Find where the given text appears and provide that cell's center as (x, y) coordinate. 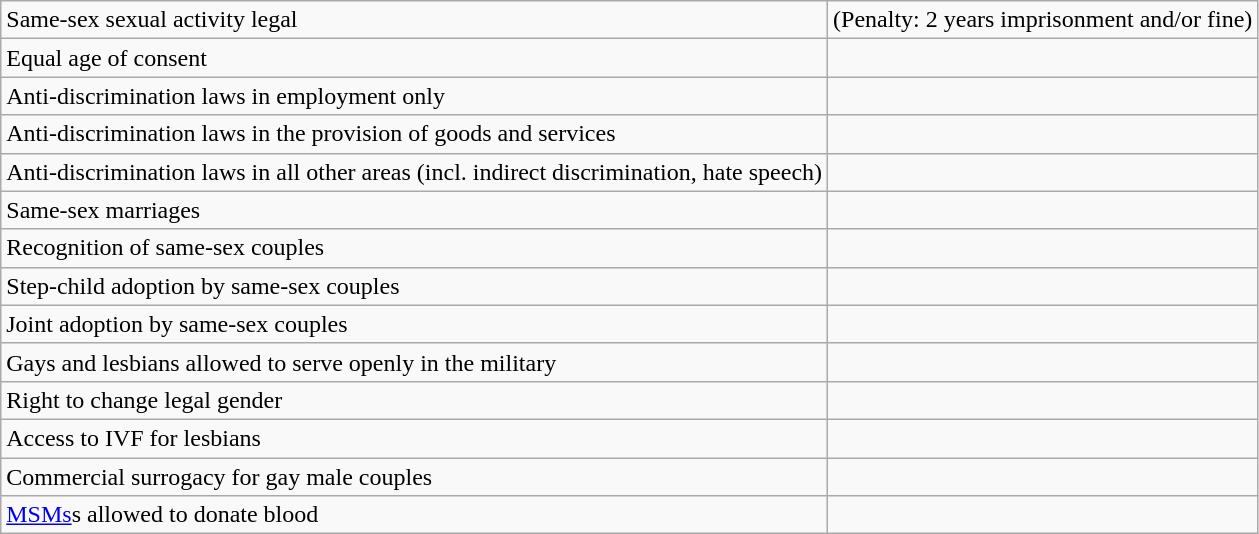
Gays and lesbians allowed to serve openly in the military (414, 362)
(Penalty: 2 years imprisonment and/or fine) (1043, 20)
Access to IVF for lesbians (414, 438)
Anti-discrimination laws in employment only (414, 96)
MSMss allowed to donate blood (414, 515)
Anti-discrimination laws in all other areas (incl. indirect discrimination, hate speech) (414, 172)
Same-sex sexual activity legal (414, 20)
Anti-discrimination laws in the provision of goods and services (414, 134)
Step-child adoption by same-sex couples (414, 286)
Equal age of consent (414, 58)
Joint adoption by same-sex couples (414, 324)
Recognition of same-sex couples (414, 248)
Commercial surrogacy for gay male couples (414, 477)
Same-sex marriages (414, 210)
Right to change legal gender (414, 400)
